Locate the cell with the specified text and output its (X, Y) center coordinate. 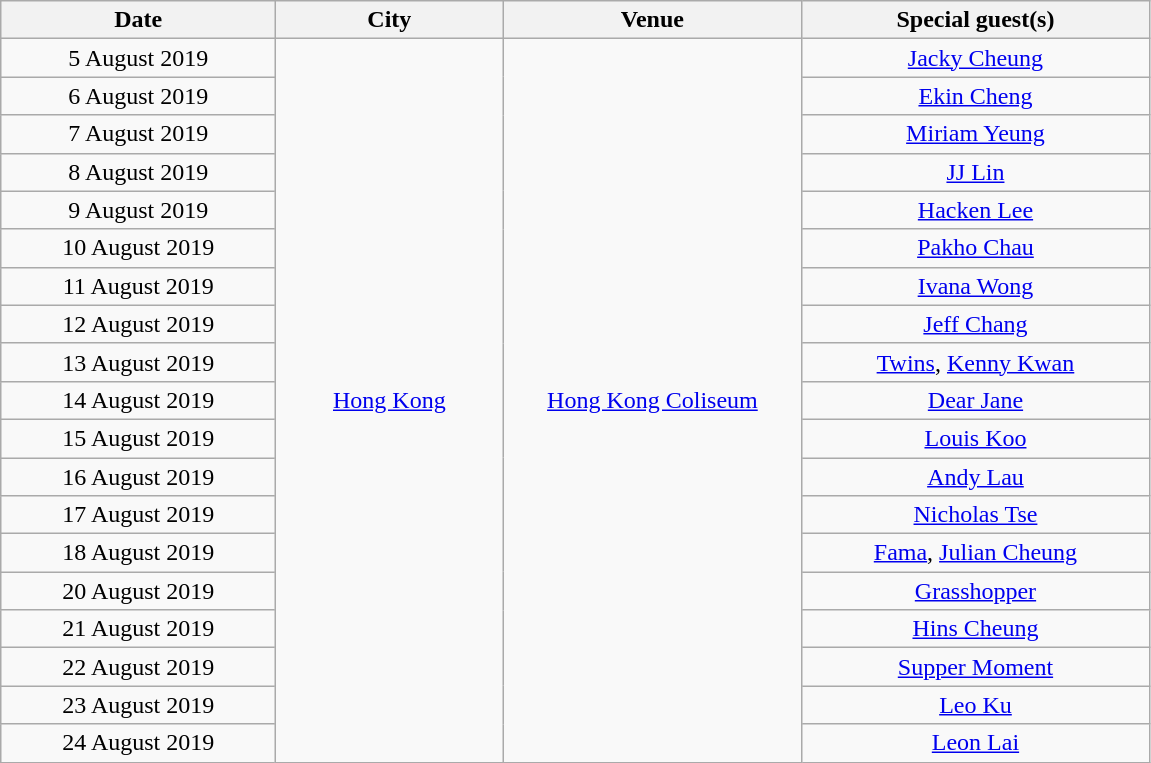
JJ Lin (976, 172)
5 August 2019 (138, 58)
20 August 2019 (138, 591)
Louis Koo (976, 438)
City (390, 20)
23 August 2019 (138, 705)
22 August 2019 (138, 667)
14 August 2019 (138, 400)
Ekin Cheng (976, 96)
13 August 2019 (138, 362)
8 August 2019 (138, 172)
Miriam Yeung (976, 134)
Pakho Chau (976, 248)
Andy Lau (976, 477)
Venue (652, 20)
24 August 2019 (138, 743)
Jacky Cheung (976, 58)
Jeff Chang (976, 324)
Hins Cheung (976, 629)
Leon Lai (976, 743)
Fama, Julian Cheung (976, 553)
12 August 2019 (138, 324)
21 August 2019 (138, 629)
11 August 2019 (138, 286)
Grasshopper (976, 591)
10 August 2019 (138, 248)
6 August 2019 (138, 96)
18 August 2019 (138, 553)
7 August 2019 (138, 134)
Special guest(s) (976, 20)
Ivana Wong (976, 286)
Nicholas Tse (976, 515)
17 August 2019 (138, 515)
Hacken Lee (976, 210)
Leo Ku (976, 705)
Date (138, 20)
Hong Kong (390, 400)
15 August 2019 (138, 438)
9 August 2019 (138, 210)
Dear Jane (976, 400)
Hong Kong Coliseum (652, 400)
16 August 2019 (138, 477)
Twins, Kenny Kwan (976, 362)
Supper Moment (976, 667)
